Pinpoint the cell where the given text exists, returning its [X, Y] midpoint coordinate. 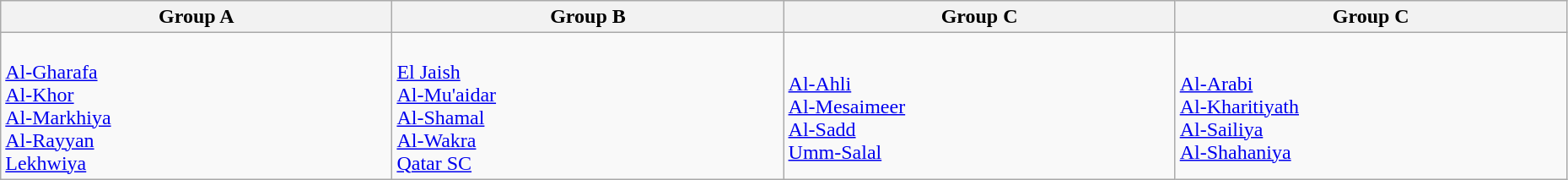
Group A [197, 17]
Al-Gharafa Al-Khor Al-Markhiya Al-Rayyan Lekhwiya [197, 106]
El Jaish Al-Mu'aidar Al-Shamal Al-Wakra Qatar SC [588, 106]
Al-Arabi Al-Kharitiyath Al-Sailiya Al-Shahaniya [1371, 106]
Group B [588, 17]
Al-Ahli Al-Mesaimeer Al-Sadd Umm-Salal [979, 106]
